Output the (X, Y) coordinate of the center of the cell containing the given text.  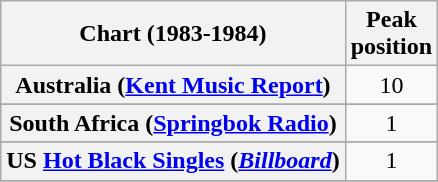
Peakposition (391, 34)
South Africa (Springbok Radio) (173, 123)
US Hot Black Singles (Billboard) (173, 161)
Chart (1983-1984) (173, 34)
Australia (Kent Music Report) (173, 85)
10 (391, 85)
